From the cell containing the given text, extract its center point as (x, y) coordinate. 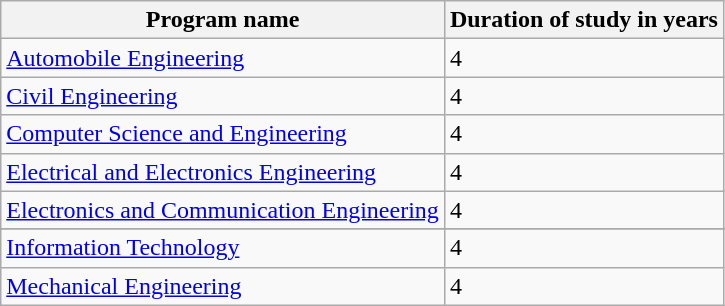
Electronics and Communication Engineering (223, 210)
Electrical and Electronics Engineering (223, 172)
Program name (223, 20)
Mechanical Engineering (223, 286)
Computer Science and Engineering (223, 134)
Duration of study in years (584, 20)
Civil Engineering (223, 96)
Automobile Engineering (223, 58)
Information Technology (223, 248)
